Search for the cell housing the specified text and yield its (X, Y) center coordinate. 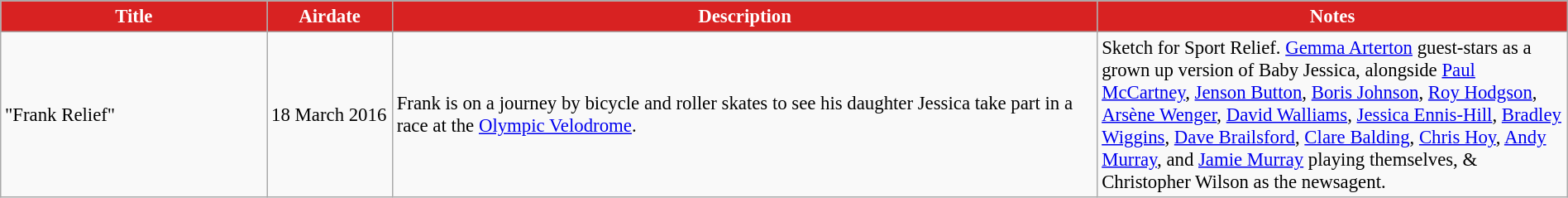
18 March 2016 (330, 115)
Airdate (330, 17)
"Frank Relief" (134, 115)
Notes (1332, 17)
Description (744, 17)
Title (134, 17)
Frank is on a journey by bicycle and roller skates to see his daughter Jessica take part in a race at the Olympic Velodrome. (744, 115)
